Identify which cell holds the provided text, then report its (X, Y) central coordinate. 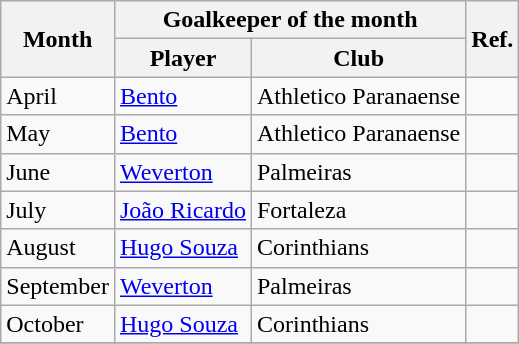
Fortaleza (358, 210)
João Ricardo (182, 210)
July (58, 210)
August (58, 248)
June (58, 172)
Ref. (492, 39)
Month (58, 39)
October (58, 324)
April (58, 96)
Goalkeeper of the month (290, 20)
May (58, 134)
Player (182, 58)
Club (358, 58)
September (58, 286)
